Output the [x, y] coordinate of the center of the cell containing the given text.  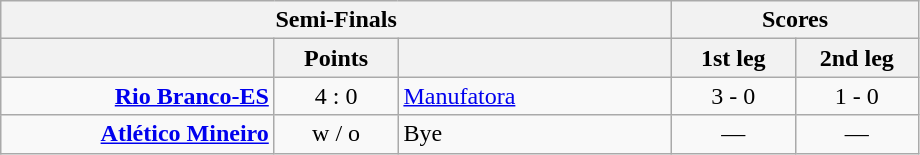
2nd leg [857, 58]
Scores [794, 20]
1st leg [733, 58]
1 - 0 [857, 96]
Manufatora [535, 96]
Bye [535, 134]
w / o [336, 134]
Points [336, 58]
Semi-Finals [336, 20]
Atlético Mineiro [138, 134]
3 - 0 [733, 96]
4 : 0 [336, 96]
Rio Branco-ES [138, 96]
